Locate the cell with the specified text and output its (X, Y) center coordinate. 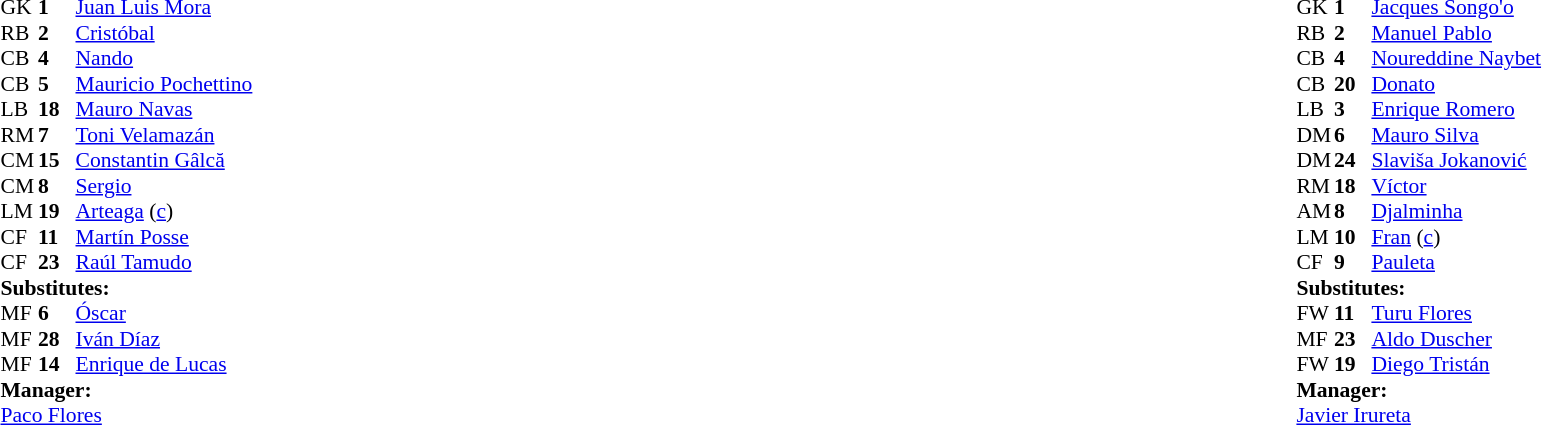
10 (1353, 237)
Óscar (164, 313)
14 (57, 365)
Slaviša Jokanović (1456, 161)
Fran (c) (1456, 237)
Iván Díaz (164, 339)
Mauro Silva (1456, 135)
Cristóbal (164, 33)
Donato (1456, 84)
Martín Posse (164, 237)
Enrique Romero (1456, 109)
Pauleta (1456, 263)
7 (57, 135)
Raúl Tamudo (164, 263)
20 (1353, 84)
Sergio (164, 186)
3 (1353, 109)
Víctor (1456, 186)
Nando (164, 59)
Mauricio Pochettino (164, 84)
Manuel Pablo (1456, 33)
Toni Velamazán (164, 135)
Turu Flores (1456, 313)
Djalminha (1456, 211)
Aldo Duscher (1456, 339)
24 (1353, 161)
Enrique de Lucas (164, 365)
Mauro Navas (164, 109)
5 (57, 84)
15 (57, 161)
Noureddine Naybet (1456, 59)
Constantin Gâlcă (164, 161)
Arteaga (c) (164, 211)
AM (1315, 211)
9 (1353, 263)
28 (57, 339)
Diego Tristán (1456, 365)
